Find where the given text appears and provide that cell's center as (x, y) coordinate. 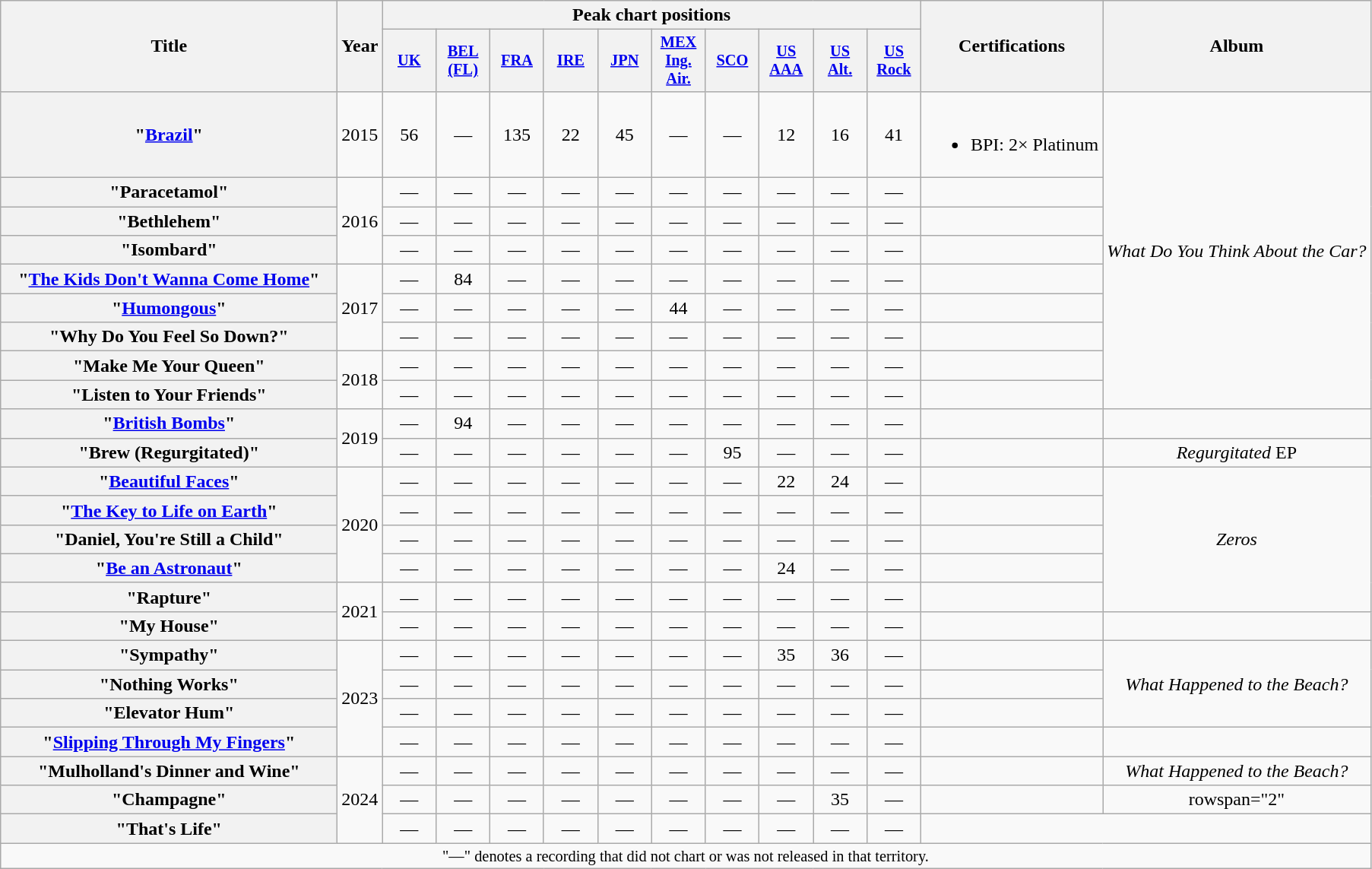
16 (841, 134)
IRE (570, 61)
"Bethlehem" (169, 221)
"That's Life" (169, 829)
"The Kids Don't Wanna Come Home" (169, 279)
"Make Me Your Queen" (169, 366)
41 (894, 134)
"Rapture" (169, 597)
USAlt. (841, 61)
Title (169, 46)
Year (360, 46)
"Listen to Your Friends" (169, 395)
"Why Do You Feel So Down?" (169, 337)
"—" denotes a recording that did not chart or was not released in that territory. (686, 856)
"Slipping Through My Fingers" (169, 742)
BEL(FL) (464, 61)
"Brew (Regurgitated)" (169, 452)
2016 (360, 221)
UK (409, 61)
2023 (360, 699)
"Brazil" (169, 134)
135 (517, 134)
95 (733, 452)
"Champagne" (169, 800)
What Do You Think About the Car? (1237, 250)
"Humongous" (169, 308)
"Paracetamol" (169, 192)
"Elevator Hum" (169, 713)
2017 (360, 308)
2018 (360, 380)
2020 (360, 525)
BPI: 2× Platinum (1011, 134)
rowspan="2" (1237, 800)
"Isombard" (169, 250)
"Beautiful Faces" (169, 481)
2019 (360, 438)
2021 (360, 611)
45 (625, 134)
44 (678, 308)
MEXIng.Air. (678, 61)
SCO (733, 61)
"Be an Astronaut" (169, 568)
JPN (625, 61)
"Daniel, You're Still a Child" (169, 539)
94 (464, 423)
"British Bombs" (169, 423)
2015 (360, 134)
"Sympathy" (169, 655)
FRA (517, 61)
12 (786, 134)
"Mulholland's Dinner and Wine" (169, 771)
"My House" (169, 626)
USRock (894, 61)
USAAA (786, 61)
Peak chart positions (652, 15)
Regurgitated EP (1237, 452)
Zeros (1237, 539)
"Nothing Works" (169, 684)
56 (409, 134)
2024 (360, 800)
Certifications (1011, 46)
Album (1237, 46)
84 (464, 279)
36 (841, 655)
"The Key to Life on Earth" (169, 510)
